Find where the given text appears and provide that cell's center as [X, Y] coordinate. 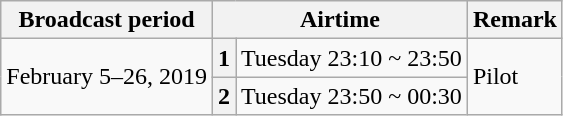
February 5–26, 2019 [107, 77]
Pilot [514, 77]
Broadcast period [107, 20]
Tuesday 23:10 ~ 23:50 [352, 58]
1 [224, 58]
2 [224, 96]
Remark [514, 20]
Tuesday 23:50 ~ 00:30 [352, 96]
Airtime [340, 20]
